Find where the given text appears and provide that cell's center as (X, Y) coordinate. 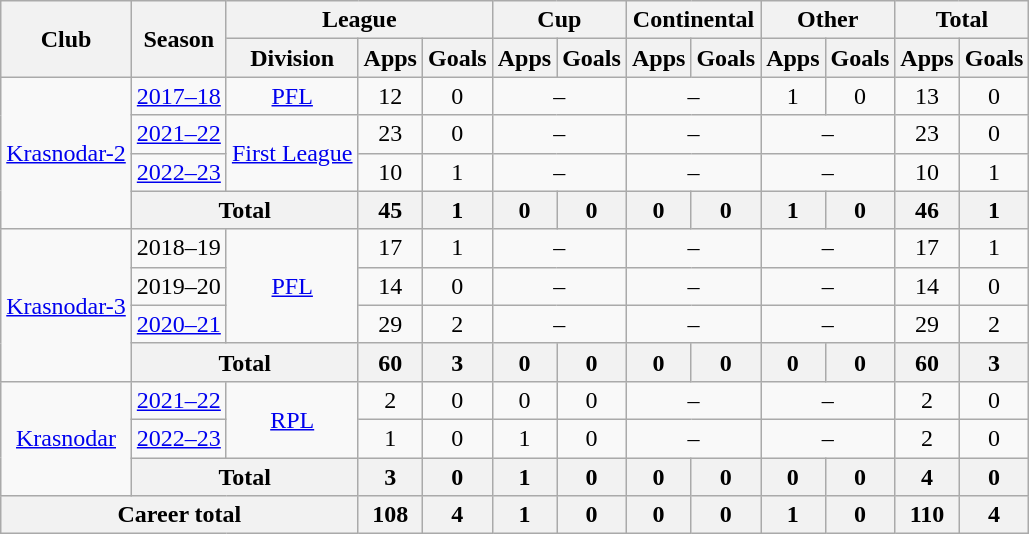
RPL (292, 419)
Cup (559, 20)
108 (390, 515)
Career total (180, 515)
2019–20 (178, 286)
46 (927, 210)
First League (292, 153)
Season (178, 39)
13 (927, 96)
Krasnodar-3 (66, 305)
2020–21 (178, 324)
League (359, 20)
2018–19 (178, 248)
Continental (693, 20)
Club (66, 39)
Krasnodar (66, 438)
Krasnodar-2 (66, 153)
Division (292, 58)
110 (927, 515)
Other (828, 20)
12 (390, 96)
45 (390, 210)
2017–18 (178, 96)
